Return [x, y] of the center of cell containing provided text 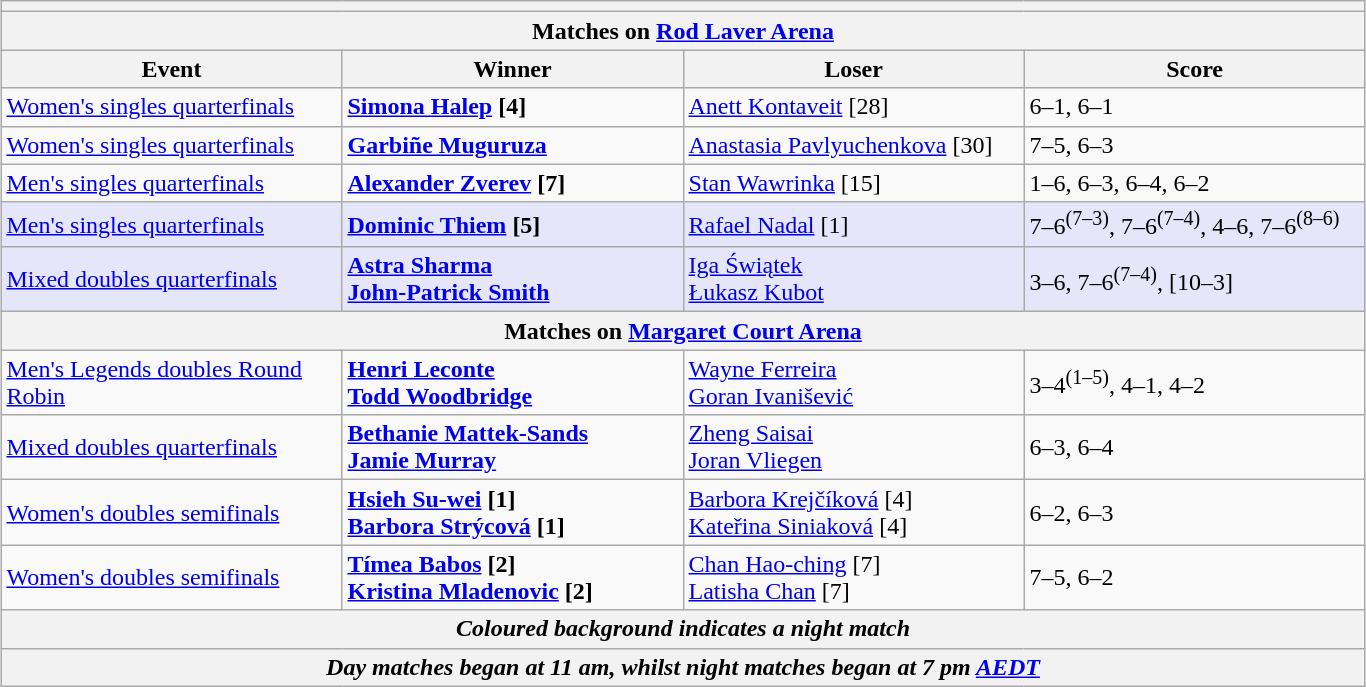
Astra Sharma John-Patrick Smith [512, 280]
Garbiñe Muguruza [512, 145]
Score [1194, 69]
Matches on Rod Laver Arena [683, 31]
Dominic Thiem [5] [512, 224]
Loser [854, 69]
1–6, 6–3, 6–4, 6–2 [1194, 183]
Tímea Babos [2] Kristina Mladenovic [2] [512, 578]
Chan Hao-ching [7] Latisha Chan [7] [854, 578]
3–6, 7–6(7–4), [10–3] [1194, 280]
Hsieh Su-wei [1] Barbora Strýcová [1] [512, 512]
Winner [512, 69]
Alexander Zverev [7] [512, 183]
6–1, 6–1 [1194, 107]
Zheng Saisai Joran Vliegen [854, 448]
Anett Kontaveit [28] [854, 107]
Matches on Margaret Court Arena [683, 331]
Coloured background indicates a night match [683, 629]
Simona Halep [4] [512, 107]
Barbora Krejčíková [4] Kateřina Siniaková [4] [854, 512]
7–5, 6–2 [1194, 578]
Event [172, 69]
Wayne Ferreira Goran Ivanišević [854, 382]
Iga Świątek Łukasz Kubot [854, 280]
3–4(1–5), 4–1, 4–2 [1194, 382]
Stan Wawrinka [15] [854, 183]
Bethanie Mattek-Sands Jamie Murray [512, 448]
7–5, 6–3 [1194, 145]
Rafael Nadal [1] [854, 224]
Anastasia Pavlyuchenkova [30] [854, 145]
6–3, 6–4 [1194, 448]
7–6(7–3), 7–6(7–4), 4–6, 7–6(8–6) [1194, 224]
Day matches began at 11 am, whilst night matches began at 7 pm AEDT [683, 667]
Henri Leconte Todd Woodbridge [512, 382]
Men's Legends doubles Round Robin [172, 382]
6–2, 6–3 [1194, 512]
